Determine the [X, Y] coordinate at the center of the cell enclosing the given text.  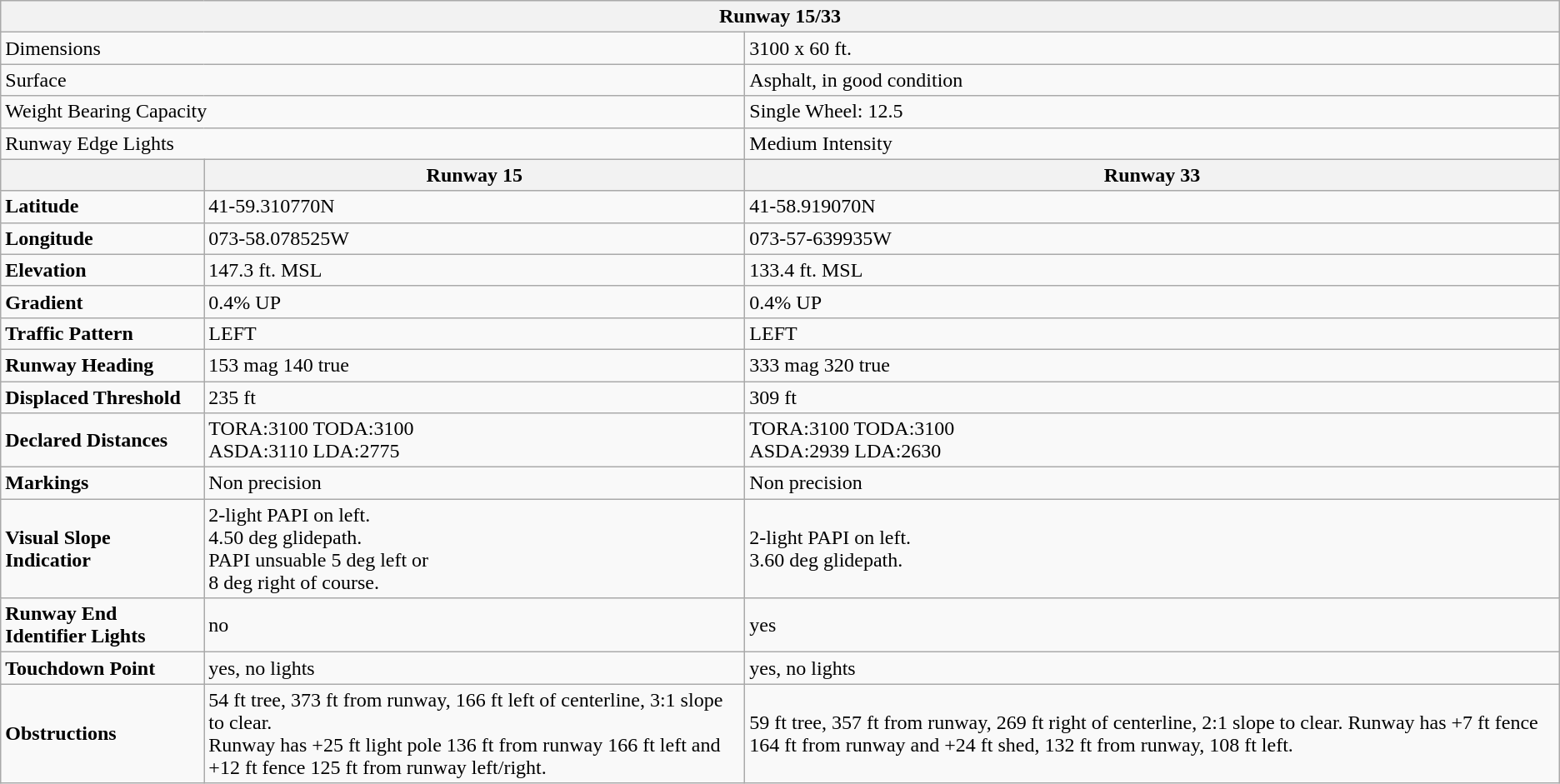
yes [1152, 625]
Runway 33 [1152, 175]
Touchdown Point [102, 668]
TORA:3100 TODA:3100ASDA:3110 LDA:2775 [475, 440]
Latitude [102, 207]
Elevation [102, 270]
41-59.310770N [475, 207]
Displaced Threshold [102, 397]
073-57-639935W [1152, 238]
2-light PAPI on left.4.50 deg glidepath.PAPI unsuable 5 deg left or8 deg right of course. [475, 548]
no [475, 625]
309 ft [1152, 397]
Obstructions [102, 733]
Declared Distances [102, 440]
Runway Edge Lights [373, 143]
Medium Intensity [1152, 143]
333 mag 320 true [1152, 365]
Runway 15 [475, 175]
Gradient [102, 302]
073-58.078525W [475, 238]
Longitude [102, 238]
Traffic Pattern [102, 333]
3100 x 60 ft. [1152, 48]
TORA:3100 TODA:3100ASDA:2939 LDA:2630 [1152, 440]
147.3 ft. MSL [475, 270]
Single Wheel: 12.5 [1152, 112]
235 ft [475, 397]
Weight Bearing Capacity [373, 112]
2-light PAPI on left.3.60 deg glidepath. [1152, 548]
Markings [102, 483]
133.4 ft. MSL [1152, 270]
Asphalt, in good condition [1152, 80]
Runway End Identifier Lights [102, 625]
Surface [373, 80]
Dimensions [373, 48]
Visual Slope Indicatior [102, 548]
153 mag 140 true [475, 365]
Runway 15/33 [780, 17]
Runway Heading [102, 365]
41-58.919070N [1152, 207]
